For the text-containing cell, return its midpoint in (X, Y) coordinate format. 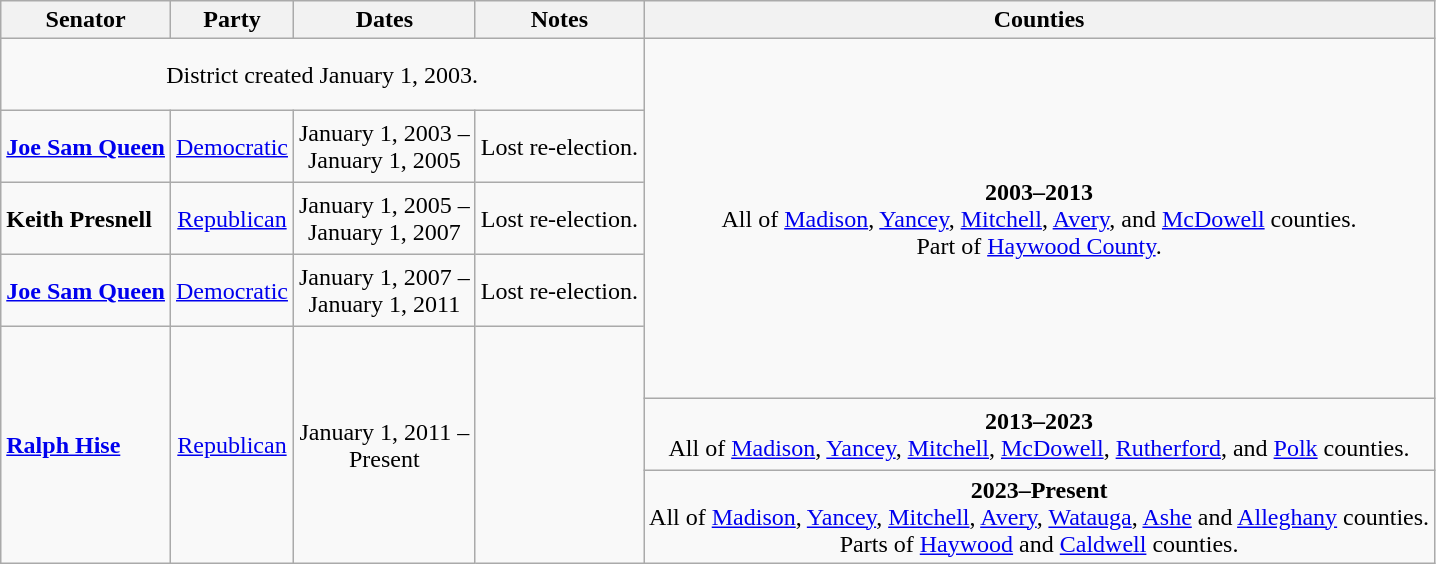
2013–2023 All of Madison, Yancey, Mitchell, McDowell, Rutherford, and Polk counties. (1040, 435)
2023–PresentAll of Madison, Yancey, Mitchell, Avery, Watauga, Ashe and Alleghany counties. Parts of Haywood and Caldwell counties. (1040, 517)
Counties (1040, 20)
Keith Presnell (86, 219)
Ralph Hise (86, 445)
District created January 1, 2003. (322, 75)
January 1, 2005 – January 1, 2007 (384, 219)
Dates (384, 20)
Senator (86, 20)
January 1, 2007 – January 1, 2011 (384, 291)
Party (232, 20)
2003–2013 All of Madison, Yancey, Mitchell, Avery, and McDowell counties. Part of Haywood County. (1040, 219)
January 1, 2003 – January 1, 2005 (384, 147)
Notes (559, 20)
January 1, 2011 – Present (384, 445)
